Pinpoint the cell where the given text exists, returning its (x, y) midpoint coordinate. 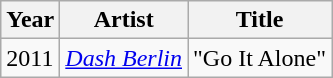
Title (260, 20)
Year (30, 20)
Artist (124, 20)
"Go It Alone" (260, 58)
Dash Berlin (124, 58)
2011 (30, 58)
